Extract the (X, Y) coordinate from the center of the cell holding the provided text.  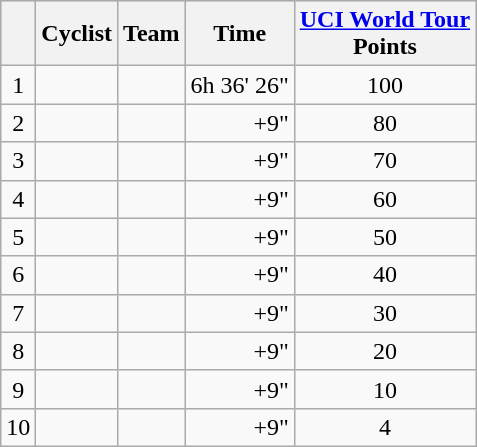
8 (18, 351)
6h 36' 26" (240, 85)
Time (240, 34)
70 (384, 161)
1 (18, 85)
60 (384, 199)
7 (18, 313)
2 (18, 123)
100 (384, 85)
UCI World TourPoints (384, 34)
3 (18, 161)
5 (18, 237)
6 (18, 275)
9 (18, 389)
20 (384, 351)
50 (384, 237)
Cyclist (77, 34)
40 (384, 275)
80 (384, 123)
Team (152, 34)
30 (384, 313)
